From the cell containing the given text, extract its center point as (x, y) coordinate. 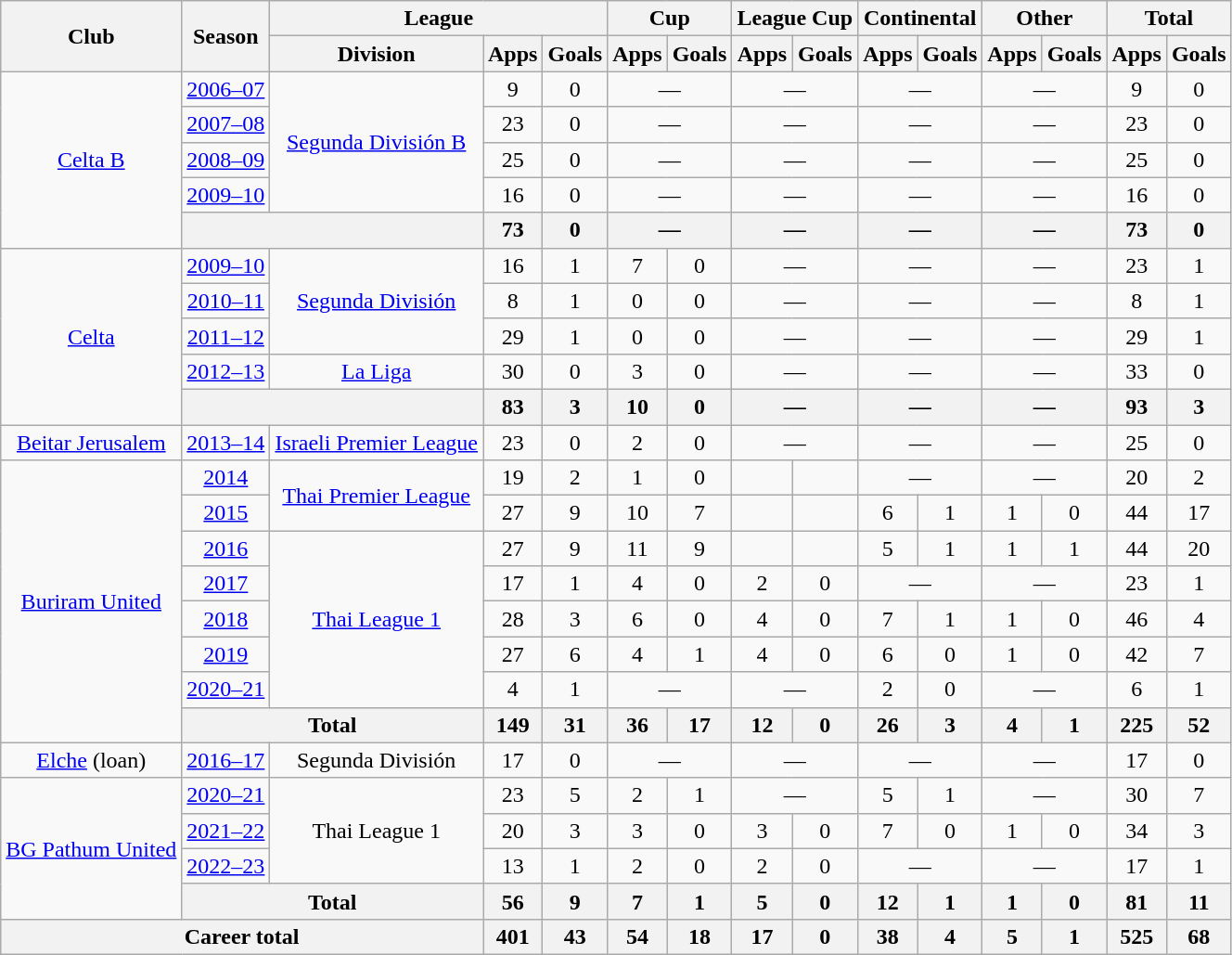
2013–14 (226, 443)
La Liga (377, 371)
Celta B (91, 160)
Thai Premier League (377, 496)
Season (226, 36)
2008–09 (226, 160)
Buriram United (91, 601)
Beitar Jerusalem (91, 443)
Cup (670, 19)
42 (1136, 654)
League (439, 19)
525 (1136, 936)
2021–22 (226, 831)
Division (377, 54)
56 (512, 901)
2012–13 (226, 371)
2010–11 (226, 301)
33 (1136, 371)
54 (637, 936)
13 (512, 866)
League Cup (795, 19)
46 (1136, 619)
18 (699, 936)
2017 (226, 584)
2007–08 (226, 124)
34 (1136, 831)
2006–07 (226, 89)
Celta (91, 336)
93 (1136, 407)
Elche (loan) (91, 760)
52 (1199, 725)
68 (1199, 936)
401 (512, 936)
19 (512, 478)
2016–17 (226, 760)
2014 (226, 478)
2015 (226, 513)
Continental (920, 19)
2011–12 (226, 336)
38 (888, 936)
28 (512, 619)
Segunda División B (377, 142)
43 (575, 936)
2016 (226, 548)
Israeli Premier League (377, 443)
83 (512, 407)
2018 (226, 619)
36 (637, 725)
31 (575, 725)
81 (1136, 901)
26 (888, 725)
Other (1045, 19)
Career total (242, 936)
225 (1136, 725)
149 (512, 725)
2022–23 (226, 866)
Club (91, 36)
2019 (226, 654)
BG Pathum United (91, 848)
